Capture the cell that displays the provided text and extract its (X, Y) central coordinate. 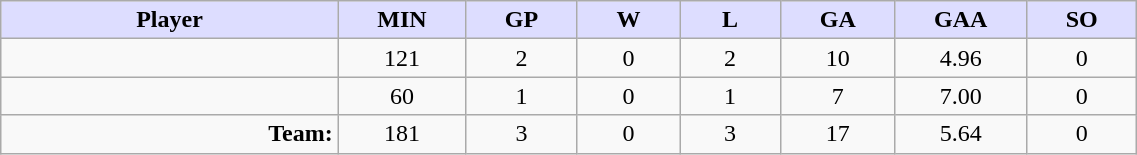
MIN (402, 20)
L (730, 20)
SO (1081, 20)
7 (838, 96)
GP (522, 20)
10 (838, 58)
GAA (961, 20)
60 (402, 96)
17 (838, 134)
5.64 (961, 134)
4.96 (961, 58)
7.00 (961, 96)
121 (402, 58)
W (628, 20)
GA (838, 20)
Team: (170, 134)
181 (402, 134)
Player (170, 20)
